Provide the [X, Y] coordinate of the cell's center where the given text is located.  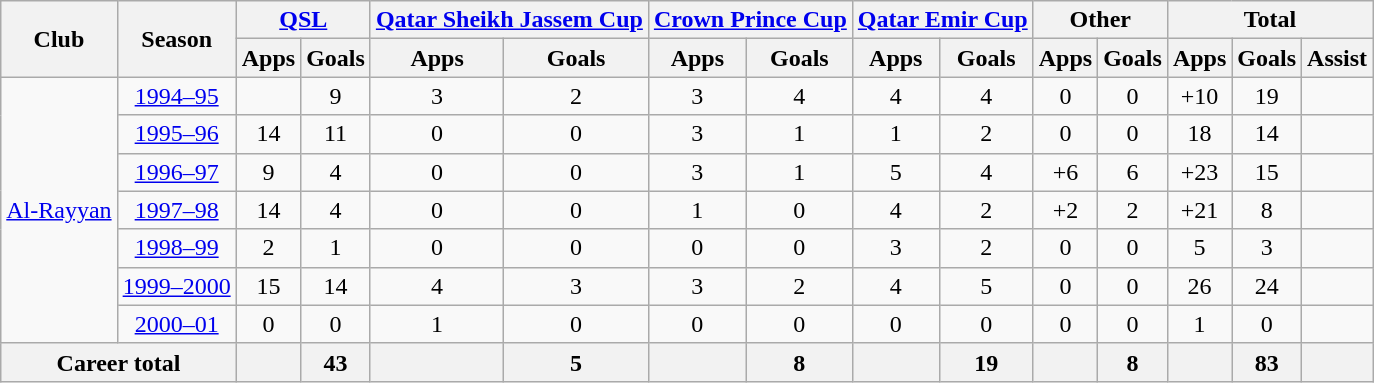
83 [1267, 362]
24 [1267, 286]
+23 [1199, 172]
+10 [1199, 96]
26 [1199, 286]
+6 [1065, 172]
Qatar Emir Cup [942, 20]
2000–01 [176, 324]
1994–95 [176, 96]
Club [59, 39]
Other [1100, 20]
6 [1133, 172]
Al-Rayyan [59, 210]
1995–96 [176, 134]
Total [1270, 20]
Career total [118, 362]
Assist [1338, 58]
+2 [1065, 210]
11 [336, 134]
QSL [303, 20]
1997–98 [176, 210]
Season [176, 39]
18 [1199, 134]
+21 [1199, 210]
Crown Prince Cup [750, 20]
1999–2000 [176, 286]
1996–97 [176, 172]
Qatar Sheikh Jassem Cup [509, 20]
43 [336, 362]
1998–99 [176, 248]
